Return (X, Y) of the center of cell containing provided text 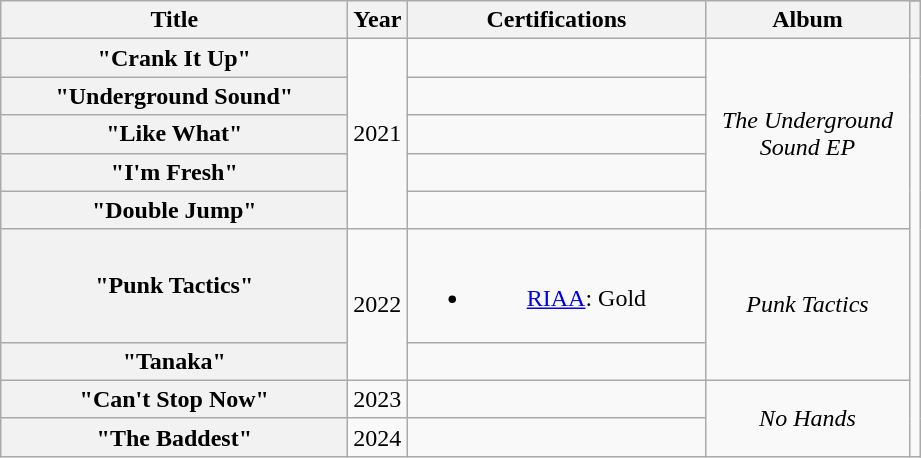
"Tanaka" (174, 361)
2024 (378, 437)
"Punk Tactics" (174, 286)
"Can't Stop Now" (174, 399)
"Double Jump" (174, 210)
No Hands (808, 418)
"Underground Sound" (174, 96)
The Underground Sound EP (808, 134)
RIAA: Gold (556, 286)
Title (174, 20)
2022 (378, 304)
Album (808, 20)
"I'm Fresh" (174, 172)
"The Baddest" (174, 437)
2021 (378, 134)
Punk Tactics (808, 304)
2023 (378, 399)
Certifications (556, 20)
Year (378, 20)
"Crank It Up" (174, 58)
"Like What" (174, 134)
